Detect which cell encompasses the target text, then output its [X, Y] center coordinate. 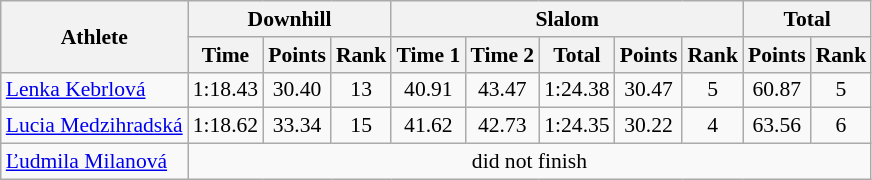
1:18.43 [226, 90]
60.87 [777, 90]
4 [712, 126]
43.47 [502, 90]
did not finish [530, 162]
Time [226, 55]
63.56 [777, 126]
42.73 [502, 126]
30.40 [297, 90]
33.34 [297, 126]
15 [362, 126]
13 [362, 90]
Athlete [94, 36]
40.91 [428, 90]
41.62 [428, 126]
Lenka Kebrlová [94, 90]
Downhill [290, 19]
30.47 [649, 90]
Lucia Medzihradská [94, 126]
Time 1 [428, 55]
1:24.38 [576, 90]
Slalom [567, 19]
30.22 [649, 126]
1:24.35 [576, 126]
6 [842, 126]
Ľudmila Milanová [94, 162]
1:18.62 [226, 126]
Time 2 [502, 55]
